Detect which cell encompasses the target text, then output its (x, y) center coordinate. 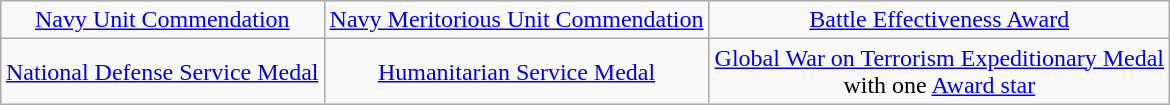
Global War on Terrorism Expeditionary Medalwith one Award star (939, 72)
Navy Meritorious Unit Commendation (516, 20)
Navy Unit Commendation (162, 20)
Humanitarian Service Medal (516, 72)
National Defense Service Medal (162, 72)
Battle Effectiveness Award (939, 20)
